Scan for the cell matching the given text and deliver its [X, Y] coordinate at center. 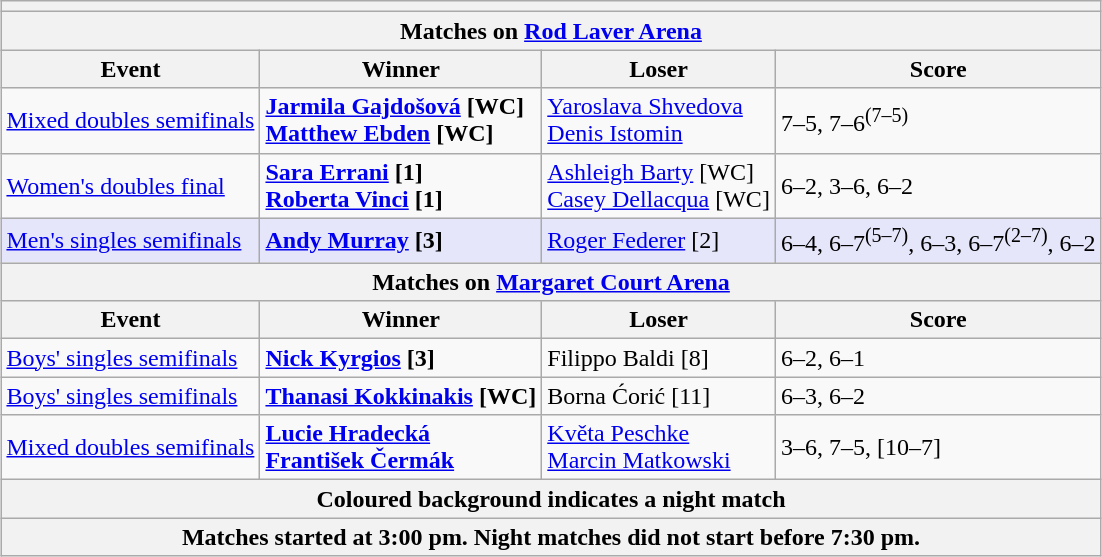
6–2, 3–6, 6–2 [938, 186]
Borna Ćorić [11] [659, 396]
Matches started at 3:00 pm. Night matches did not start before 7:30 pm. [551, 537]
Women's doubles final [130, 186]
Květa Peschke Marcin Matkowski [659, 448]
Sara Errani [1] Roberta Vinci [1] [401, 186]
Men's singles semifinals [130, 240]
Matches on Rod Laver Arena [551, 31]
Thanasi Kokkinakis [WC] [401, 396]
6–2, 6–1 [938, 358]
Coloured background indicates a night match [551, 499]
Andy Murray [3] [401, 240]
7–5, 7–6(7–5) [938, 120]
Filippo Baldi [8] [659, 358]
Lucie Hradecká František Čermák [401, 448]
3–6, 7–5, [10–7] [938, 448]
Jarmila Gajdošová [WC] Matthew Ebden [WC] [401, 120]
Yaroslava Shvedova Denis Istomin [659, 120]
6–4, 6–7(5–7), 6–3, 6–7(2–7), 6–2 [938, 240]
6–3, 6–2 [938, 396]
Matches on Margaret Court Arena [551, 282]
Roger Federer [2] [659, 240]
Ashleigh Barty [WC] Casey Dellacqua [WC] [659, 186]
Nick Kyrgios [3] [401, 358]
